From the cell containing the given text, extract its center point as [X, Y] coordinate. 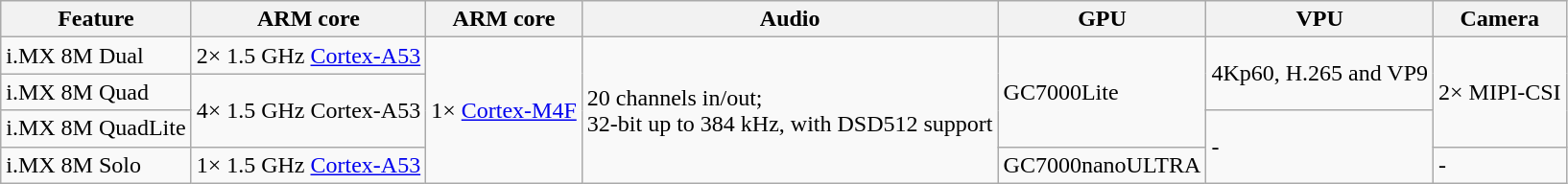
i.MX 8M Quad [96, 92]
Audio [790, 19]
4Kp60, H.265 and VP9 [1320, 74]
Camera [1501, 19]
i.MX 8M Dual [96, 56]
GC7000Lite [1102, 92]
2× MIPI-CSI [1501, 92]
GPU [1102, 19]
2× 1.5 GHz Cortex-A53 [309, 56]
i.MX 8M QuadLite [96, 128]
Feature [96, 19]
i.MX 8M Solo [96, 165]
4× 1.5 GHz Cortex-A53 [309, 110]
1× 1.5 GHz Cortex-A53 [309, 165]
1× Cortex-M4F [505, 110]
VPU [1320, 19]
GC7000nanoULTRA [1102, 165]
20 channels in/out;32-bit up to 384 kHz, with DSD512 support [790, 110]
